Identify which cell holds the provided text, then report its [x, y] central coordinate. 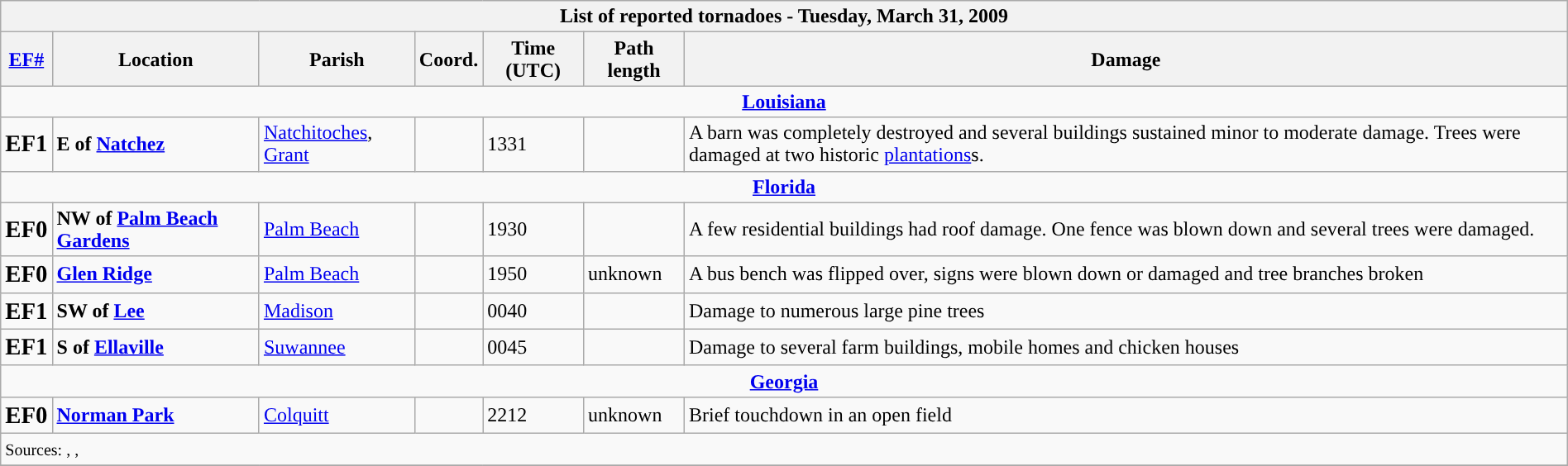
SW of Lee [155, 311]
1331 [533, 144]
Suwannee [337, 347]
Parish [337, 59]
Madison [337, 311]
Natchitoches, Grant [337, 144]
0040 [533, 311]
NW of Palm Beach Gardens [155, 230]
2212 [533, 415]
Path length [634, 59]
Glen Ridge [155, 274]
Florida [784, 187]
E of Natchez [155, 144]
S of Ellaville [155, 347]
Louisiana [784, 102]
Sources: , , [784, 449]
Coord. [448, 59]
Damage [1126, 59]
Brief touchdown in an open field [1126, 415]
1950 [533, 274]
EF# [26, 59]
Location [155, 59]
A barn was completely destroyed and several buildings sustained minor to moderate damage. Trees were damaged at two historic plantationss. [1126, 144]
List of reported tornadoes - Tuesday, March 31, 2009 [784, 17]
1930 [533, 230]
Norman Park [155, 415]
A bus bench was flipped over, signs were blown down or damaged and tree branches broken [1126, 274]
Time (UTC) [533, 59]
0045 [533, 347]
Damage to numerous large pine trees [1126, 311]
Damage to several farm buildings, mobile homes and chicken houses [1126, 347]
Colquitt [337, 415]
A few residential buildings had roof damage. One fence was blown down and several trees were damaged. [1126, 230]
Georgia [784, 381]
